Return the (x, y) coordinate for the center point of the cell that contains the specified text.  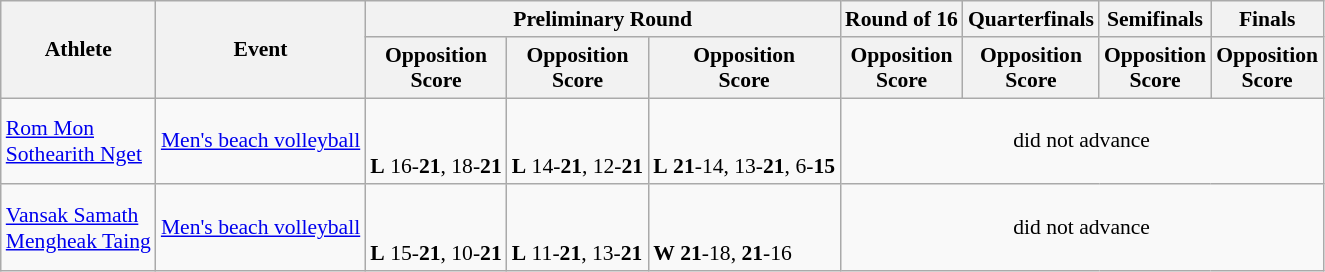
Athlete (78, 50)
Vansak Samath Mengheak Taing (78, 228)
W 21-18, 21-16 (744, 228)
Finals (1267, 19)
Round of 16 (902, 19)
Rom Mon Sothearith Nget (78, 142)
Event (260, 50)
L 16-21, 18-21 (436, 142)
Semifinals (1155, 19)
L 14-21, 12-21 (578, 142)
L 11-21, 13-21 (578, 228)
Preliminary Round (602, 19)
L 15-21, 10-21 (436, 228)
L 21-14, 13-21, 6-15 (744, 142)
Quarterfinals (1031, 19)
